Search for the cell housing the specified text and yield its [X, Y] center coordinate. 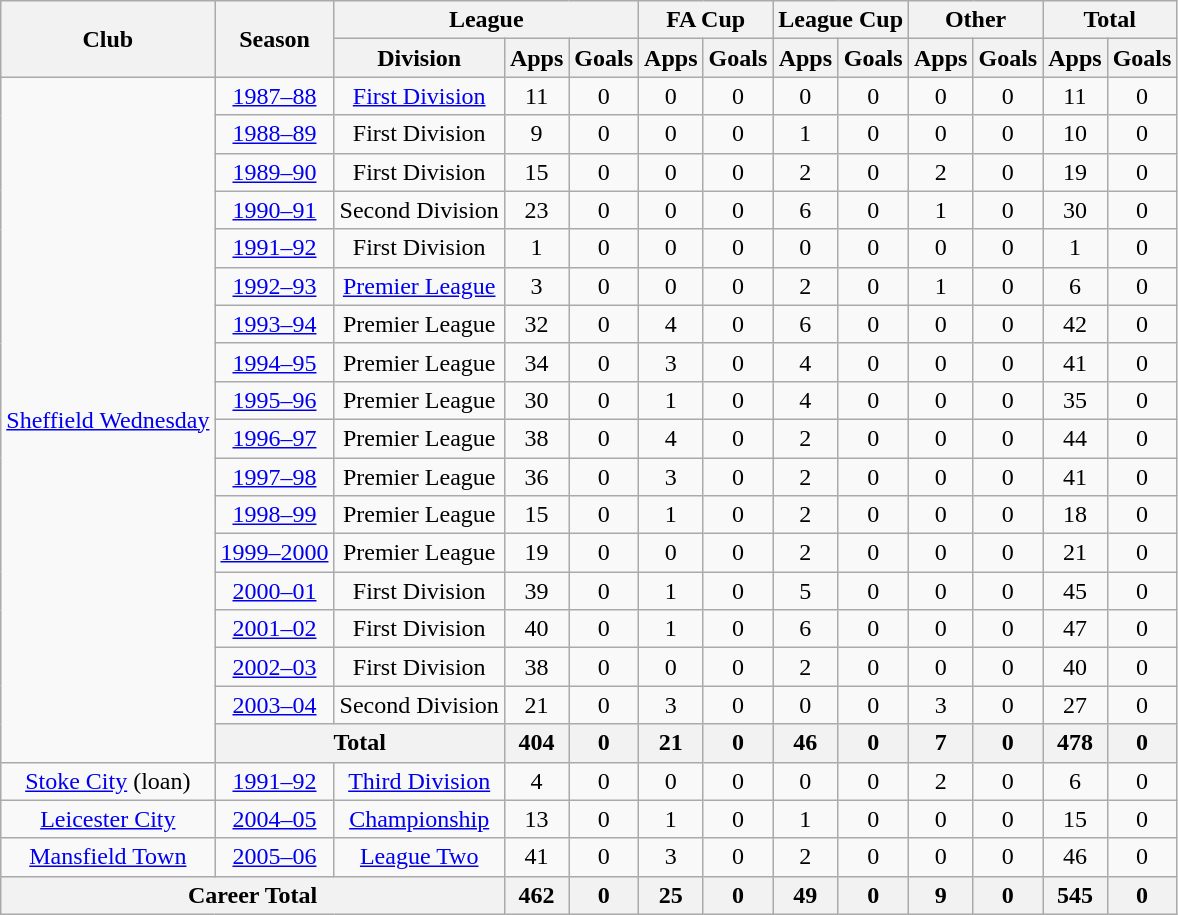
2005–06 [274, 857]
25 [671, 895]
League Two [419, 857]
Career Total [253, 895]
47 [1075, 629]
Stoke City (loan) [108, 781]
462 [536, 895]
1990–91 [274, 210]
404 [536, 743]
42 [1075, 324]
Championship [419, 819]
2004–05 [274, 819]
36 [536, 477]
FA Cup [706, 20]
49 [806, 895]
1988–89 [274, 134]
35 [1075, 400]
1999–2000 [274, 553]
Other [976, 20]
League Cup [841, 20]
1996–97 [274, 438]
Third Division [419, 781]
1995–96 [274, 400]
Leicester City [108, 819]
39 [536, 591]
44 [1075, 438]
1998–99 [274, 515]
18 [1075, 515]
Club [108, 39]
2002–03 [274, 667]
2003–04 [274, 705]
27 [1075, 705]
2000–01 [274, 591]
45 [1075, 591]
34 [536, 362]
2001–02 [274, 629]
1997–98 [274, 477]
1989–90 [274, 172]
32 [536, 324]
1994–95 [274, 362]
Mansfield Town [108, 857]
Season [274, 39]
5 [806, 591]
League [486, 20]
1993–94 [274, 324]
Sheffield Wednesday [108, 420]
545 [1075, 895]
1987–88 [274, 96]
7 [941, 743]
10 [1075, 134]
23 [536, 210]
13 [536, 819]
Division [419, 58]
478 [1075, 743]
1992–93 [274, 286]
